Output the [X, Y] coordinate of the center of the cell containing the given text.  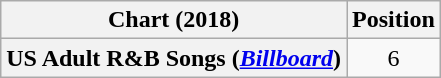
Position [394, 20]
US Adult R&B Songs (Billboard) [174, 58]
Chart (2018) [174, 20]
6 [394, 58]
